Detect which cell encompasses the target text, then output its [X, Y] center coordinate. 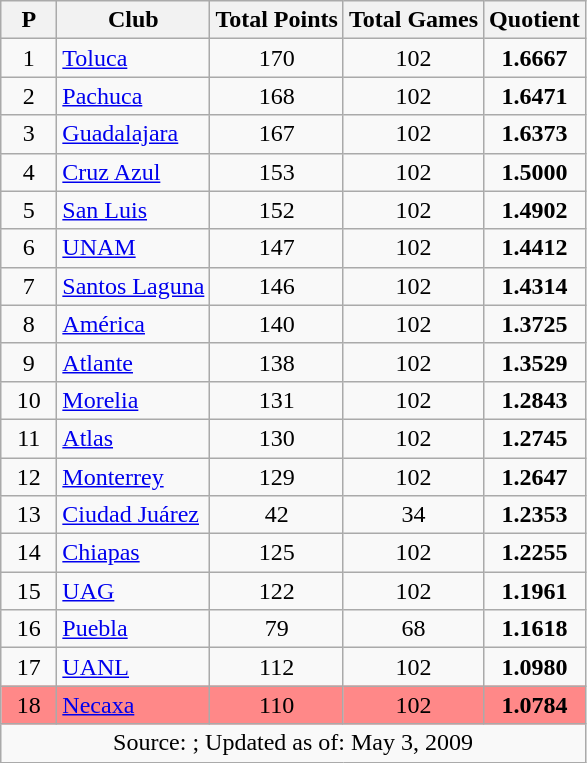
42 [277, 515]
147 [277, 248]
Guadalajara [134, 134]
1.0980 [535, 667]
1 [29, 58]
18 [29, 705]
167 [277, 134]
1.3529 [535, 362]
1.4314 [535, 286]
14 [29, 553]
Pachuca [134, 96]
17 [29, 667]
P [29, 20]
UNAM [134, 248]
1.0784 [535, 705]
1.4412 [535, 248]
12 [29, 477]
UAG [134, 591]
1.2353 [535, 515]
1.6667 [535, 58]
3 [29, 134]
152 [277, 210]
122 [277, 591]
Necaxa [134, 705]
Quotient [535, 20]
146 [277, 286]
140 [277, 324]
1.2843 [535, 400]
UANL [134, 667]
1.6471 [535, 96]
1.6373 [535, 134]
138 [277, 362]
153 [277, 172]
13 [29, 515]
1.1618 [535, 629]
1.4902 [535, 210]
1.2647 [535, 477]
130 [277, 438]
Santos Laguna [134, 286]
131 [277, 400]
11 [29, 438]
68 [413, 629]
Atlas [134, 438]
125 [277, 553]
Total Points [277, 20]
9 [29, 362]
1.5000 [535, 172]
168 [277, 96]
6 [29, 248]
Puebla [134, 629]
1.2255 [535, 553]
2 [29, 96]
Club [134, 20]
Morelia [134, 400]
110 [277, 705]
5 [29, 210]
San Luis [134, 210]
Monterrey [134, 477]
79 [277, 629]
16 [29, 629]
Source: ; Updated as of: May 3, 2009 [294, 743]
Toluca [134, 58]
4 [29, 172]
Cruz Azul [134, 172]
Ciudad Juárez [134, 515]
129 [277, 477]
Atlante [134, 362]
América [134, 324]
34 [413, 515]
112 [277, 667]
1.2745 [535, 438]
8 [29, 324]
1.1961 [535, 591]
Total Games [413, 20]
1.3725 [535, 324]
170 [277, 58]
7 [29, 286]
Chiapas [134, 553]
15 [29, 591]
10 [29, 400]
